Search for the cell housing the specified text and yield its [X, Y] center coordinate. 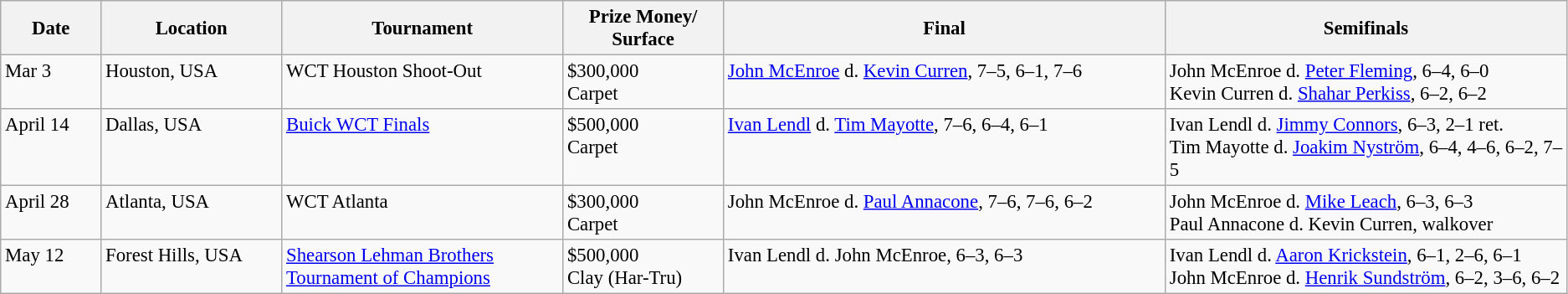
Buick WCT Finals [423, 147]
Ivan Lendl d. John McEnroe, 6–3, 6–3 [945, 266]
John McEnroe d. Paul Annacone, 7–6, 7–6, 6–2 [945, 213]
Location [192, 28]
$500,000Carpet [643, 147]
Atlanta, USA [192, 213]
April 28 [51, 213]
Tournament [423, 28]
Ivan Lendl d. Tim Mayotte, 7–6, 6–4, 6–1 [945, 147]
Dallas, USA [192, 147]
Ivan Lendl d. Jimmy Connors, 6–3, 2–1 ret.Tim Mayotte d. Joakim Nyström, 6–4, 4–6, 6–2, 7–5 [1366, 147]
$500,000Clay (Har-Tru) [643, 266]
Shearson Lehman Brothers Tournament of Champions [423, 266]
Ivan Lendl d. Aaron Krickstein, 6–1, 2–6, 6–1John McEnroe d. Henrik Sundström, 6–2, 3–6, 6–2 [1366, 266]
May 12 [51, 266]
April 14 [51, 147]
John McEnroe d. Mike Leach, 6–3, 6–3Paul Annacone d. Kevin Curren, walkover [1366, 213]
John McEnroe d. Kevin Curren, 7–5, 6–1, 7–6 [945, 82]
John McEnroe d. Peter Fleming, 6–4, 6–0Kevin Curren d. Shahar Perkiss, 6–2, 6–2 [1366, 82]
Forest Hills, USA [192, 266]
Mar 3 [51, 82]
WCT Atlanta [423, 213]
Date [51, 28]
Final [945, 28]
WCT Houston Shoot-Out [423, 82]
Prize Money/Surface [643, 28]
Semifinals [1366, 28]
Houston, USA [192, 82]
